Return (x, y) of the center of cell containing provided text 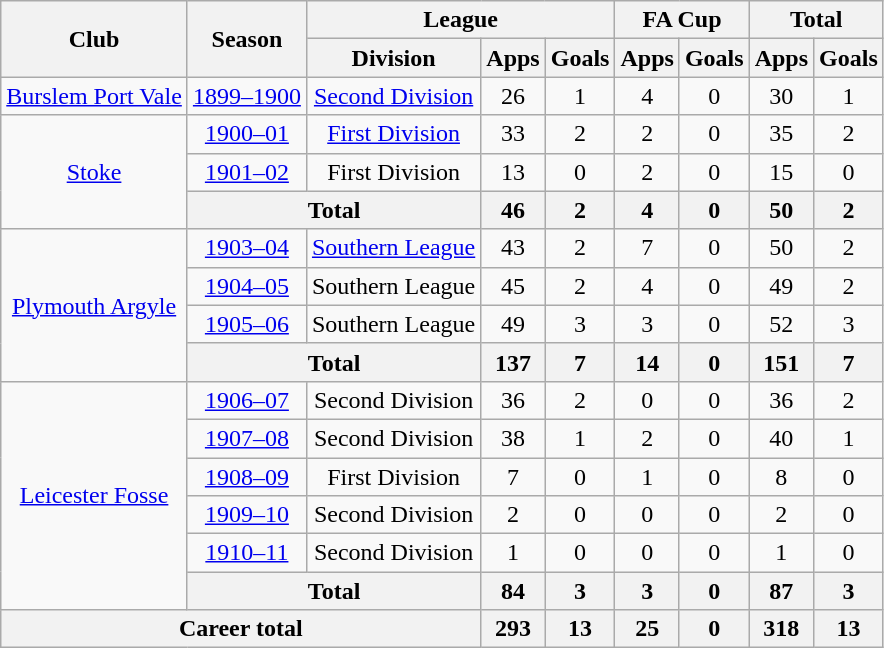
1903–04 (246, 248)
46 (513, 210)
1909–10 (246, 515)
35 (781, 134)
87 (781, 591)
45 (513, 286)
30 (781, 96)
84 (513, 591)
26 (513, 96)
1906–07 (246, 400)
Season (246, 39)
151 (781, 362)
Career total (241, 629)
Club (94, 39)
Plymouth Argyle (94, 305)
1899–1900 (246, 96)
Division (393, 58)
318 (781, 629)
Leicester Fosse (94, 495)
League (460, 20)
Stoke (94, 172)
25 (647, 629)
38 (513, 438)
1910–11 (246, 553)
FA Cup (682, 20)
33 (513, 134)
1908–09 (246, 477)
52 (781, 324)
137 (513, 362)
1907–08 (246, 438)
1904–05 (246, 286)
Burslem Port Vale (94, 96)
1901–02 (246, 172)
293 (513, 629)
8 (781, 477)
1905–06 (246, 324)
15 (781, 172)
43 (513, 248)
14 (647, 362)
40 (781, 438)
1900–01 (246, 134)
